Extract the [x, y] coordinate from the center of the cell holding the provided text.  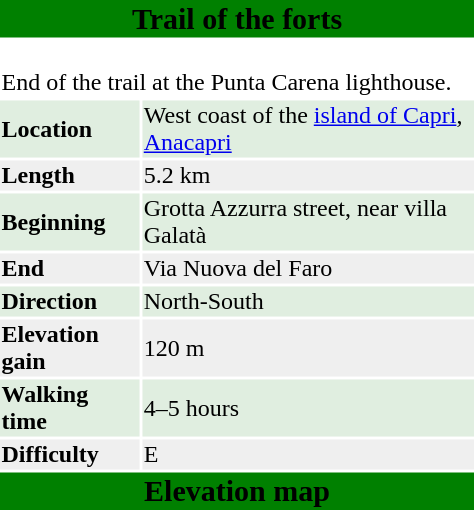
120 m [308, 348]
Via Nuova del Faro [308, 269]
5.2 km [308, 175]
4–5 hours [308, 408]
Difficulty [70, 455]
Elevation gain [70, 348]
End [70, 269]
West coast of the island of Capri, Anacapri [308, 128]
Location [70, 128]
Beginning [70, 222]
Direction [70, 301]
Walking time [70, 408]
Elevation map [237, 491]
Trail of the forts [237, 19]
E [308, 455]
North-South [308, 301]
Length [70, 175]
End of the trail at the Punta Carena lighthouse. [237, 68]
Grotta Azzurra street, near villa Galatà [308, 222]
